Output the (x, y) coordinate of the center of the cell containing the given text.  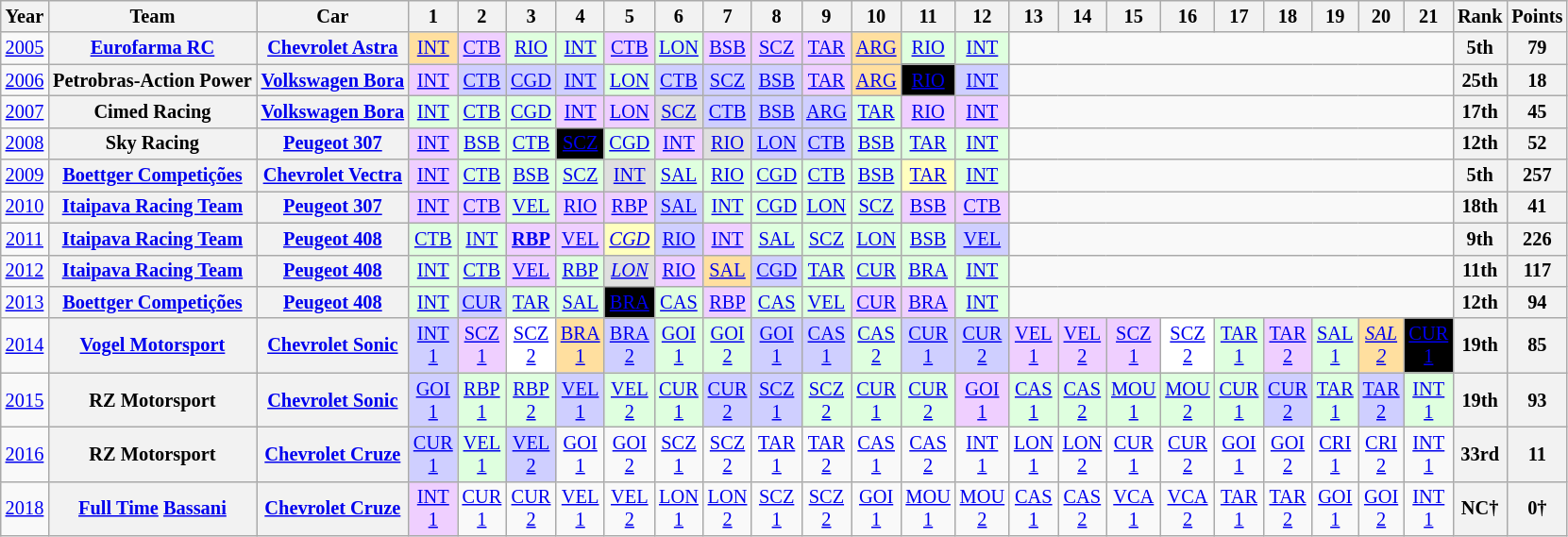
19 (1335, 16)
9 (827, 16)
Team (152, 16)
11th (1480, 271)
2013 (25, 302)
93 (1537, 400)
3 (531, 16)
2014 (25, 345)
226 (1537, 239)
2016 (25, 454)
79 (1537, 48)
RBP2 (531, 400)
Points (1537, 16)
10 (876, 16)
7 (728, 16)
Chevrolet Astra (332, 48)
21 (1428, 16)
20 (1382, 16)
2018 (25, 509)
6 (679, 16)
1 (433, 16)
94 (1537, 302)
SAL1 (1335, 345)
15 (1133, 16)
4 (581, 16)
0† (1537, 509)
2006 (25, 80)
2007 (25, 111)
9th (1480, 239)
Eurofarma RC (152, 48)
Year (25, 16)
8 (776, 16)
85 (1537, 345)
VCA1 (1133, 509)
2012 (25, 271)
BRA1 (581, 345)
Rank (1480, 16)
CRI1 (1335, 454)
Sky Racing (152, 143)
Petrobras-Action Power (152, 80)
CRI2 (1382, 454)
12 (982, 16)
SAL2 (1382, 345)
18th (1480, 207)
5 (629, 16)
41 (1537, 207)
2008 (25, 143)
Vogel Motorsport (152, 345)
Chevrolet Vectra (332, 176)
NC† (1480, 509)
Cimed Racing (152, 111)
13 (1034, 16)
17th (1480, 111)
25th (1480, 80)
Car (332, 16)
33rd (1480, 454)
257 (1537, 176)
17 (1239, 16)
52 (1537, 143)
2005 (25, 48)
16 (1188, 16)
117 (1537, 271)
Full Time Bassani (152, 509)
2011 (25, 239)
2 (482, 16)
VCA2 (1188, 509)
BRA2 (629, 345)
RBP1 (482, 400)
2010 (25, 207)
45 (1537, 111)
14 (1083, 16)
2009 (25, 176)
2015 (25, 400)
